Identify which cell holds the provided text, then report its [x, y] central coordinate. 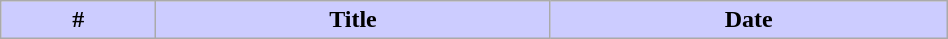
Title [353, 20]
# [78, 20]
Date [748, 20]
